Provide the (x, y) coordinate of the cell's center where the given text is located.  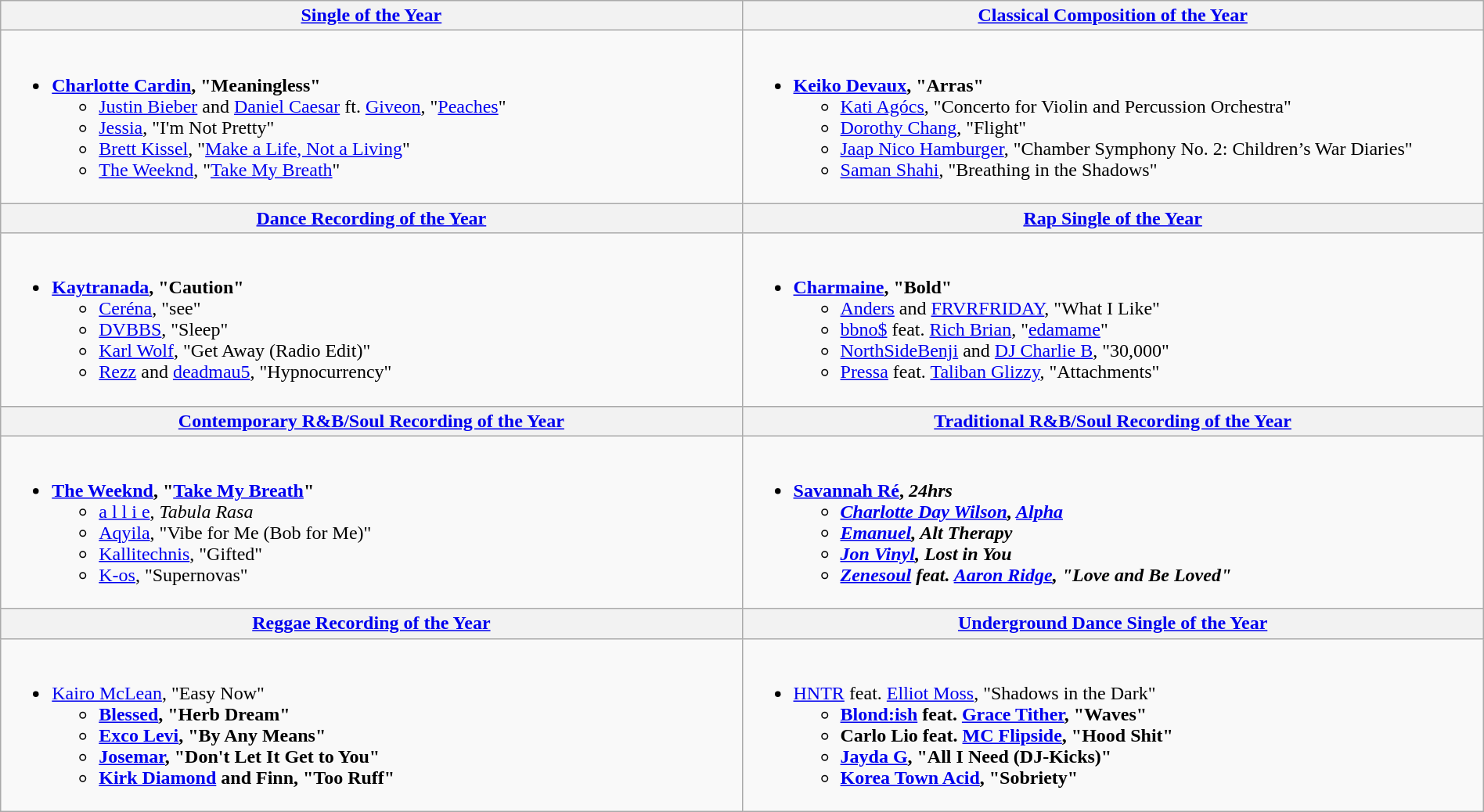
Classical Composition of the Year (1113, 16)
Dance Recording of the Year (371, 218)
Rap Single of the Year (1113, 218)
Contemporary R&B/Soul Recording of the Year (371, 421)
Savannah Ré, 24hrsCharlotte Day Wilson, AlphaEmanuel, Alt TherapyJon Vinyl, Lost in YouZenesoul feat. Aaron Ridge, "Love and Be Loved" (1113, 523)
Traditional R&B/Soul Recording of the Year (1113, 421)
Single of the Year (371, 16)
Underground Dance Single of the Year (1113, 623)
Kairo McLean, "Easy Now"Blessed, "Herb Dream"Exco Levi, "By Any Means"Josemar, "Don't Let It Get to You"Kirk Diamond and Finn, "Too Ruff" (371, 724)
Kaytranada, "Caution"Ceréna, "see"DVBBS, "Sleep"Karl Wolf, "Get Away (Radio Edit)"Rezz and deadmau5, "Hypnocurrency" (371, 319)
The Weeknd, "Take My Breath"a l l i e, Tabula RasaAqyila, "Vibe for Me (Bob for Me)"Kallitechnis, "Gifted"K-os, "Supernovas" (371, 523)
Reggae Recording of the Year (371, 623)
